Identify which cell holds the provided text, then report its [X, Y] central coordinate. 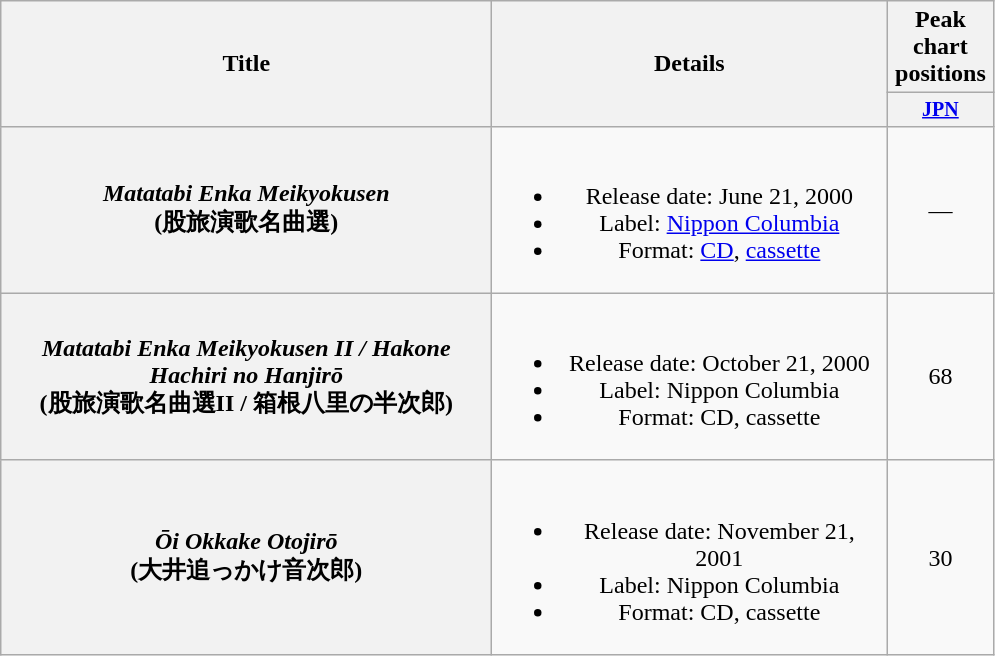
Release date: November 21, 2001Label: Nippon ColumbiaFormat: CD, cassette [690, 557]
JPN [940, 110]
Details [690, 64]
68 [940, 376]
Release date: June 21, 2000Label: Nippon ColumbiaFormat: CD, cassette [690, 210]
Matatabi Enka Meikyokusen(股旅演歌名曲選) [246, 210]
Release date: October 21, 2000Label: Nippon ColumbiaFormat: CD, cassette [690, 376]
Title [246, 64]
Matatabi Enka Meikyokusen II / Hakone Hachiri no Hanjirō(股旅演歌名曲選II / 箱根八里の半次郎) [246, 376]
Ōi Okkake Otojirō(大井追っかけ音次郎) [246, 557]
Peak chart positions [940, 47]
— [940, 210]
30 [940, 557]
